Return (x, y) of the center of cell containing provided text 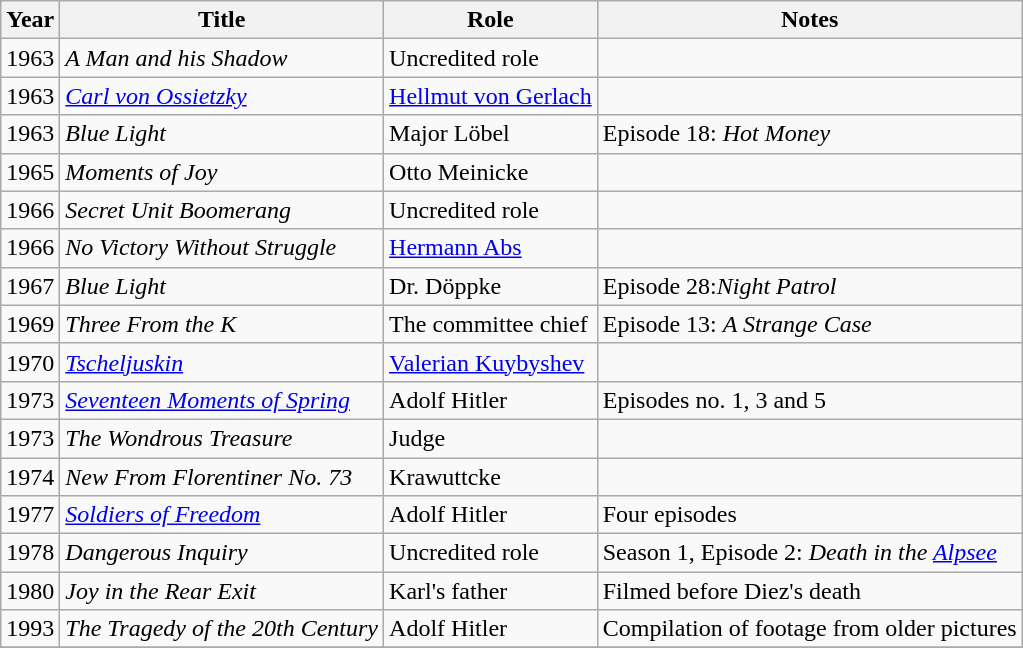
Dr. Döppke (491, 286)
Hermann Abs (491, 248)
No Victory Without Struggle (222, 248)
Major Löbel (491, 134)
1965 (30, 172)
Carl von Ossietzky (222, 96)
Seventeen Moments of Spring (222, 400)
Karl's father (491, 591)
Joy in the Rear Exit (222, 591)
Season 1, Episode 2: Death in the Alpsee (810, 553)
Soldiers of Freedom (222, 515)
Year (30, 20)
1969 (30, 324)
1967 (30, 286)
Title (222, 20)
Three From the K (222, 324)
1978 (30, 553)
1977 (30, 515)
Filmed before Diez's death (810, 591)
Episode 13: A Strange Case (810, 324)
Episode 18: Hot Money (810, 134)
1974 (30, 477)
The committee chief (491, 324)
Secret Unit Boomerang (222, 210)
Otto Meinicke (491, 172)
Compilation of footage from older pictures (810, 629)
New From Florentiner No. 73 (222, 477)
Krawuttcke (491, 477)
Valerian Kuybyshev (491, 362)
The Wondrous Treasure (222, 438)
1970 (30, 362)
Role (491, 20)
Tscheljuskin (222, 362)
1993 (30, 629)
Hellmut von Gerlach (491, 96)
Four episodes (810, 515)
Notes (810, 20)
The Tragedy of the 20th Century (222, 629)
1980 (30, 591)
Moments of Joy (222, 172)
A Man and his Shadow (222, 58)
Episode 28:Night Patrol (810, 286)
Judge (491, 438)
Dangerous Inquiry (222, 553)
Episodes no. 1, 3 and 5 (810, 400)
